Extract the (X, Y) coordinate from the center of the cell holding the provided text.  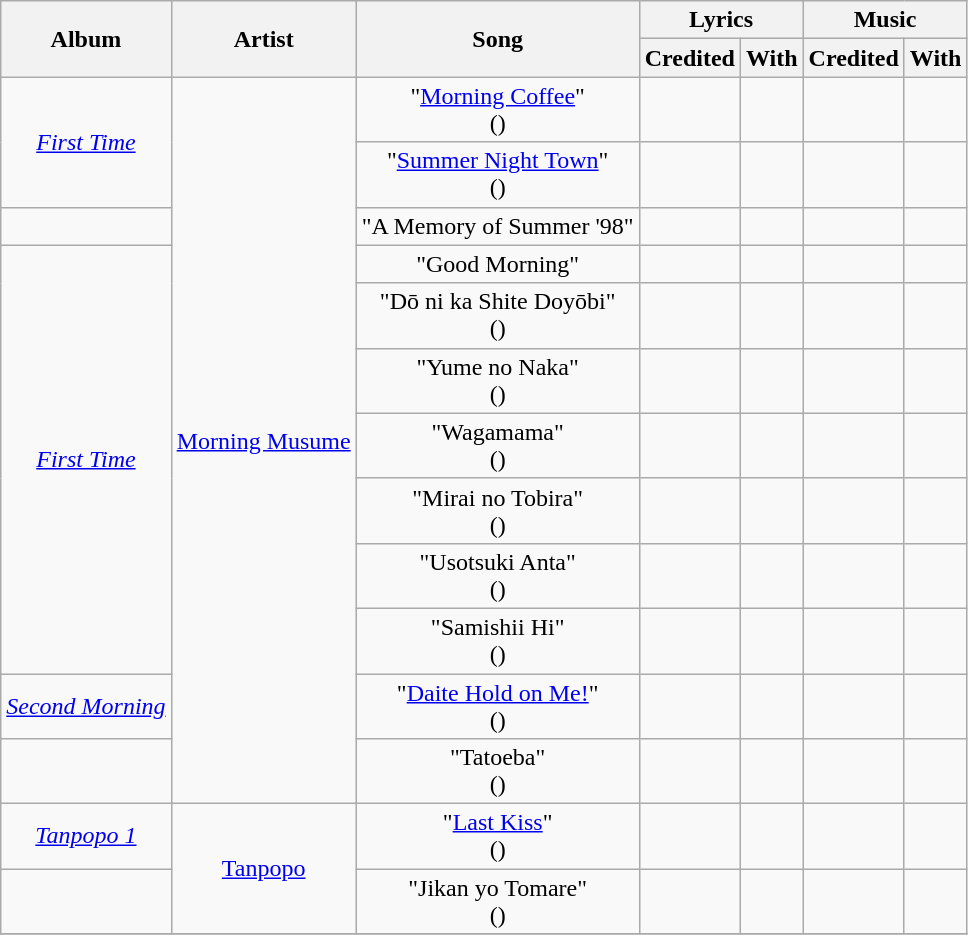
"Good Morning" (498, 264)
"Last Kiss"() (498, 836)
"Mirai no Tobira"() (498, 510)
"A Memory of Summer '98" (498, 226)
Album (86, 39)
Tanpopo 1 (86, 836)
Song (498, 39)
"Yume no Naka"() (498, 380)
Morning Musume (264, 440)
Tanpopo (264, 869)
Music (885, 20)
"Daite Hold on Me!"() (498, 706)
Lyrics (721, 20)
"Wagamama"() (498, 446)
"Tatoeba"() (498, 772)
"Morning Coffee"() (498, 110)
"Usotsuki Anta"() (498, 576)
"Dō ni ka Shite Doyōbi"() (498, 316)
"Summer Night Town"() (498, 174)
Second Morning (86, 706)
"Jikan yo Tomare"() (498, 902)
"Samishii Hi"() (498, 640)
Artist (264, 39)
